Identify which cell holds the provided text, then report its (x, y) central coordinate. 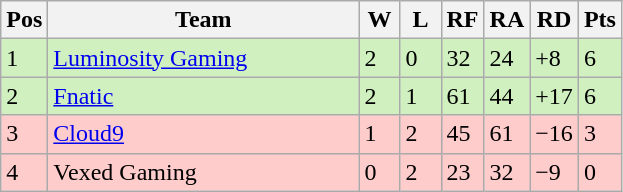
RF (462, 20)
Vexed Gaming (204, 172)
W (380, 20)
+17 (554, 96)
RD (554, 20)
4 (24, 172)
24 (507, 58)
45 (462, 134)
Fnatic (204, 96)
Pts (600, 20)
Team (204, 20)
Cloud9 (204, 134)
−16 (554, 134)
+8 (554, 58)
23 (462, 172)
L (420, 20)
RA (507, 20)
Luminosity Gaming (204, 58)
−9 (554, 172)
Pos (24, 20)
44 (507, 96)
